From the cell containing the given text, extract its center point as (x, y) coordinate. 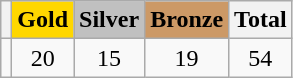
54 (261, 58)
Gold (43, 20)
15 (110, 58)
Total (261, 20)
Silver (110, 20)
20 (43, 58)
Bronze (187, 20)
19 (187, 58)
